Determine the [X, Y] coordinate at the center of the cell enclosing the given text.  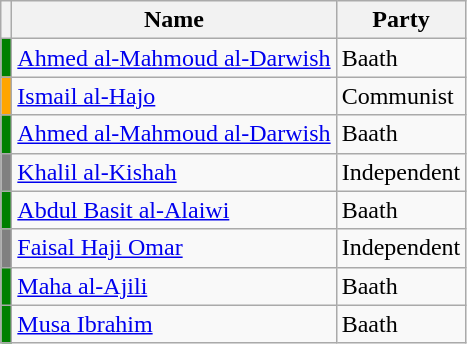
Name [174, 20]
Faisal Haji Omar [174, 248]
Communist [401, 96]
Abdul Basit al-Alaiwi [174, 210]
Maha al-Ajili [174, 286]
Party [401, 20]
Ismail al-Hajo [174, 96]
Khalil al-Kishah [174, 172]
Musa Ibrahim [174, 324]
